Detect which cell encompasses the target text, then output its [x, y] center coordinate. 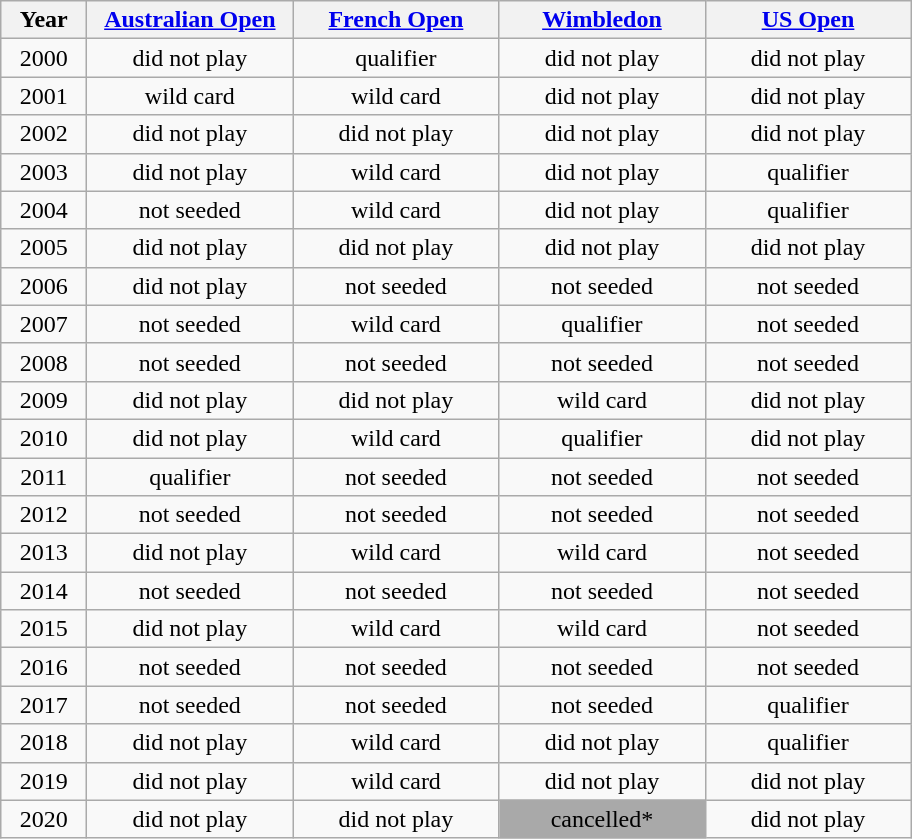
2018 [44, 743]
2012 [44, 515]
2011 [44, 477]
2009 [44, 400]
2020 [44, 819]
2015 [44, 629]
Australian Open [190, 20]
2003 [44, 172]
2017 [44, 705]
2013 [44, 553]
2006 [44, 286]
2019 [44, 781]
2008 [44, 362]
US Open [808, 20]
2014 [44, 591]
French Open [396, 20]
2004 [44, 210]
2001 [44, 96]
cancelled* [602, 819]
2002 [44, 134]
Wimbledon [602, 20]
2000 [44, 58]
2007 [44, 324]
2010 [44, 438]
Year [44, 20]
2016 [44, 667]
2005 [44, 248]
